Scan for the cell matching the given text and deliver its (x, y) coordinate at center. 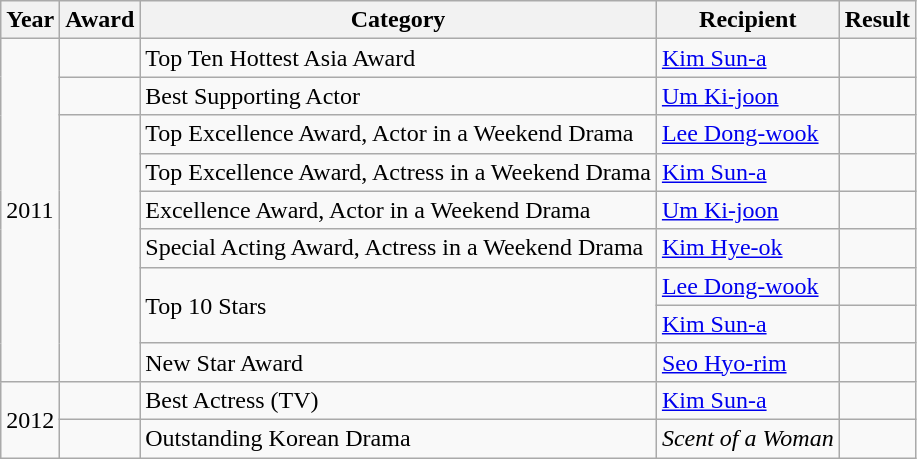
Outstanding Korean Drama (398, 438)
New Star Award (398, 362)
Excellence Award, Actor in a Weekend Drama (398, 210)
Seo Hyo-rim (748, 362)
Special Acting Award, Actress in a Weekend Drama (398, 248)
2012 (30, 419)
Award (100, 20)
Scent of a Woman (748, 438)
Best Supporting Actor (398, 96)
Top 10 Stars (398, 305)
Result (877, 20)
2011 (30, 210)
Top Excellence Award, Actor in a Weekend Drama (398, 134)
Top Ten Hottest Asia Award (398, 58)
Top Excellence Award, Actress in a Weekend Drama (398, 172)
Kim Hye-ok (748, 248)
Best Actress (TV) (398, 400)
Recipient (748, 20)
Year (30, 20)
Category (398, 20)
